Output the (X, Y) coordinate of the center of the cell containing the given text.  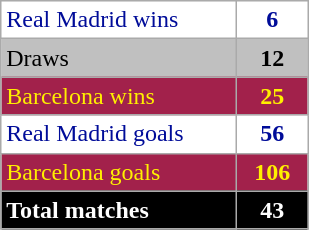
43 (272, 210)
25 (272, 96)
Barcelona wins (119, 96)
Real Madrid goals (119, 134)
Total matches (119, 210)
56 (272, 134)
106 (272, 172)
Barcelona goals (119, 172)
6 (272, 20)
12 (272, 58)
Draws (119, 58)
Real Madrid wins (119, 20)
